Search for the cell housing the specified text and yield its (X, Y) center coordinate. 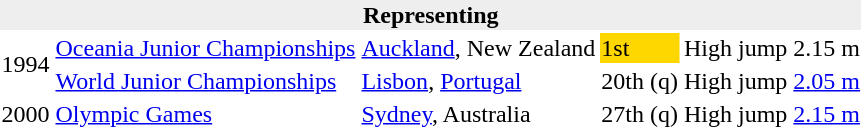
20th (q) (640, 81)
Oceania Junior Championships (206, 48)
Auckland, New Zealand (478, 48)
1994 (26, 64)
1st (640, 48)
Lisbon, Portugal (478, 81)
World Junior Championships (206, 81)
